For the text-containing cell, return its midpoint in [x, y] coordinate format. 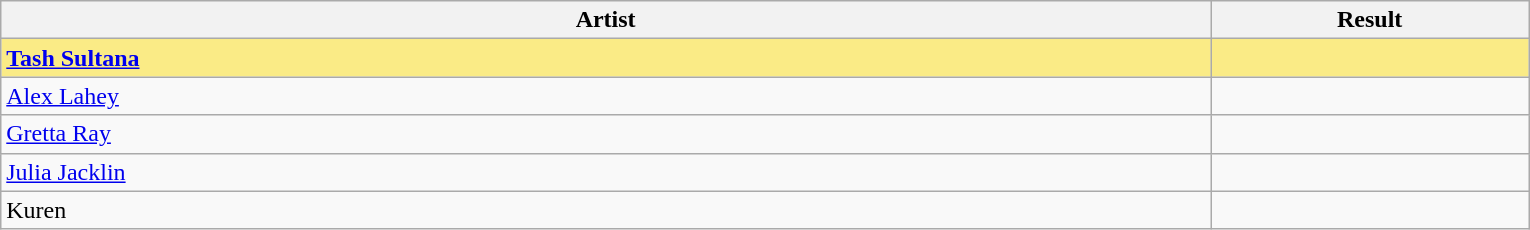
Gretta Ray [606, 134]
Result [1369, 20]
Tash Sultana [606, 58]
Kuren [606, 210]
Artist [606, 20]
Alex Lahey [606, 96]
Julia Jacklin [606, 172]
